Capture the cell that displays the provided text and extract its (x, y) central coordinate. 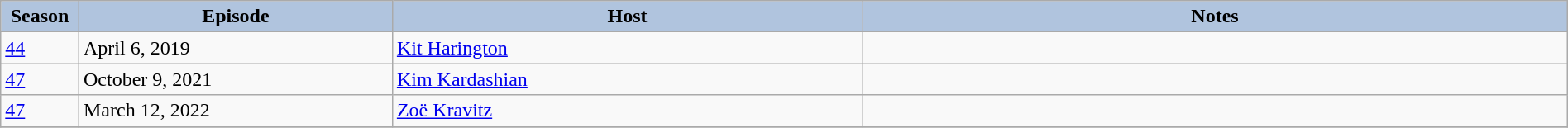
Host (627, 17)
October 9, 2021 (235, 79)
Kim Kardashian (627, 79)
March 12, 2022 (235, 111)
April 6, 2019 (235, 48)
Episode (235, 17)
Zoë Kravitz (627, 111)
44 (40, 48)
Notes (1216, 17)
Season (40, 17)
Kit Harington (627, 48)
